Capture the cell that displays the provided text and extract its [x, y] central coordinate. 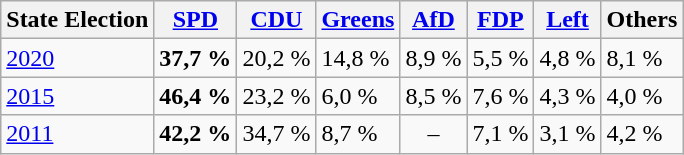
FDP [500, 20]
7,1 % [500, 134]
34,7 % [276, 134]
2011 [78, 134]
8,9 % [434, 58]
Greens [358, 20]
42,2 % [196, 134]
Others [642, 20]
46,4 % [196, 96]
2015 [78, 96]
CDU [276, 20]
23,2 % [276, 96]
37,7 % [196, 58]
2020 [78, 58]
4,2 % [642, 134]
8,5 % [434, 96]
State Election [78, 20]
– [434, 134]
AfD [434, 20]
5,5 % [500, 58]
14,8 % [358, 58]
3,1 % [568, 134]
20,2 % [276, 58]
4,8 % [568, 58]
8,1 % [642, 58]
8,7 % [358, 134]
6,0 % [358, 96]
Left [568, 20]
4,3 % [568, 96]
7,6 % [500, 96]
SPD [196, 20]
4,0 % [642, 96]
